From the cell containing the given text, extract its center point as [X, Y] coordinate. 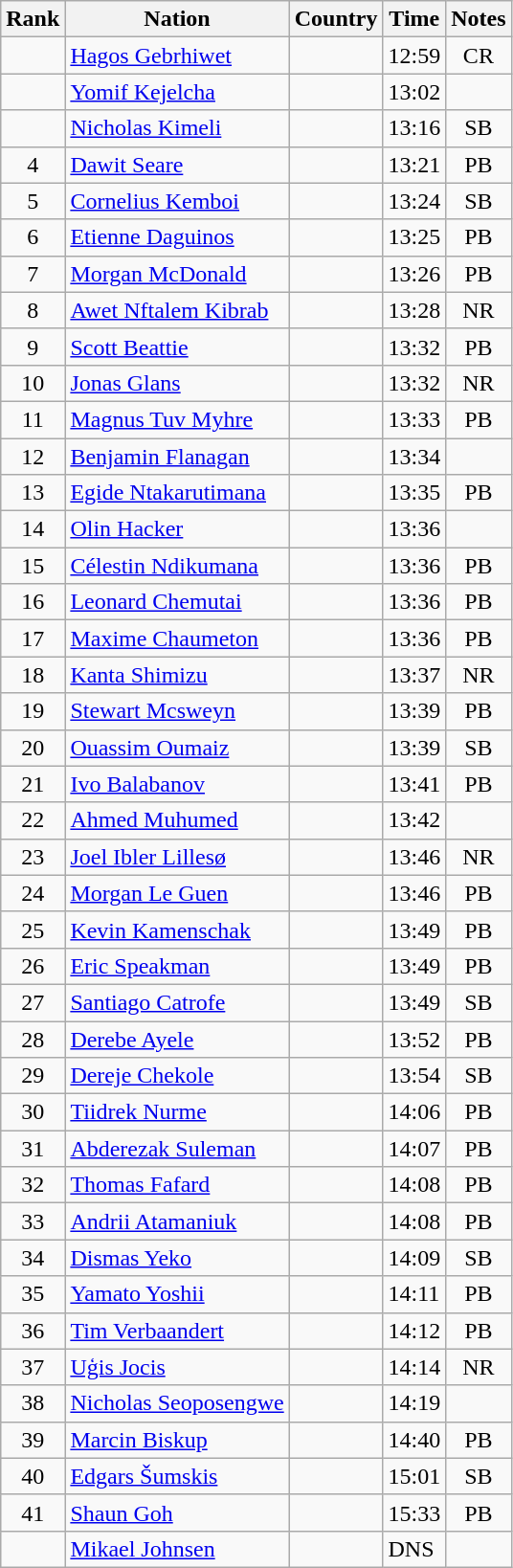
11 [33, 419]
Awet Nftalem Kibrab [177, 310]
Yamato Yoshii [177, 1294]
26 [33, 966]
15 [33, 566]
21 [33, 784]
Mikael Johnsen [177, 1549]
Abderezak Suleman [177, 1149]
14:14 [414, 1367]
Cornelius Kemboi [177, 201]
Nation [177, 19]
18 [33, 675]
35 [33, 1294]
14:07 [414, 1149]
Ahmed Muhumed [177, 820]
13:24 [414, 201]
14:11 [414, 1294]
13:21 [414, 165]
Scott Beattie [177, 347]
Morgan McDonald [177, 274]
13:16 [414, 128]
22 [33, 820]
Time [414, 19]
6 [33, 237]
13:33 [414, 419]
Jonas Glans [177, 383]
Leonard Chemutai [177, 602]
28 [33, 1039]
15:01 [414, 1476]
14:06 [414, 1112]
13:34 [414, 457]
Hagos Gebrhiwet [177, 56]
Notes [479, 19]
Nicholas Kimeli [177, 128]
Nicholas Seoposengwe [177, 1403]
31 [33, 1149]
40 [33, 1476]
14 [33, 529]
19 [33, 711]
13:02 [414, 92]
Kanta Shimizu [177, 675]
41 [33, 1512]
13:54 [414, 1076]
34 [33, 1258]
7 [33, 274]
Eric Speakman [177, 966]
13:28 [414, 310]
13:35 [414, 493]
Marcin Biskup [177, 1440]
DNS [414, 1549]
14:09 [414, 1258]
Country [336, 19]
Magnus Tuv Myhre [177, 419]
12:59 [414, 56]
Edgars Šumskis [177, 1476]
Morgan Le Guen [177, 893]
30 [33, 1112]
13:37 [414, 675]
10 [33, 383]
Ivo Balabanov [177, 784]
4 [33, 165]
CR [479, 56]
23 [33, 857]
Tim Verbaandert [177, 1331]
Shaun Goh [177, 1512]
Benjamin Flanagan [177, 457]
13:52 [414, 1039]
13:41 [414, 784]
29 [33, 1076]
Etienne Daguinos [177, 237]
Derebe Ayele [177, 1039]
25 [33, 930]
37 [33, 1367]
Rank [33, 19]
Célestin Ndikumana [177, 566]
15:33 [414, 1512]
Thomas Fafard [177, 1185]
13 [33, 493]
39 [33, 1440]
Santiago Catrofe [177, 1002]
27 [33, 1002]
14:19 [414, 1403]
Egide Ntakarutimana [177, 493]
Ouassim Oumaiz [177, 748]
Dismas Yeko [177, 1258]
17 [33, 638]
Maxime Chaumeton [177, 638]
Kevin Kamenschak [177, 930]
32 [33, 1185]
36 [33, 1331]
13:26 [414, 274]
Tiidrek Nurme [177, 1112]
8 [33, 310]
Joel Ibler Lillesø [177, 857]
20 [33, 748]
38 [33, 1403]
13:25 [414, 237]
Dawit Seare [177, 165]
24 [33, 893]
Olin Hacker [177, 529]
Dereje Chekole [177, 1076]
12 [33, 457]
Yomif Kejelcha [177, 92]
13:42 [414, 820]
5 [33, 201]
33 [33, 1221]
Andrii Atamaniuk [177, 1221]
16 [33, 602]
14:12 [414, 1331]
14:40 [414, 1440]
Uģis Jocis [177, 1367]
Stewart Mcsweyn [177, 711]
9 [33, 347]
